Output the (X, Y) coordinate of the center of the cell containing the given text.  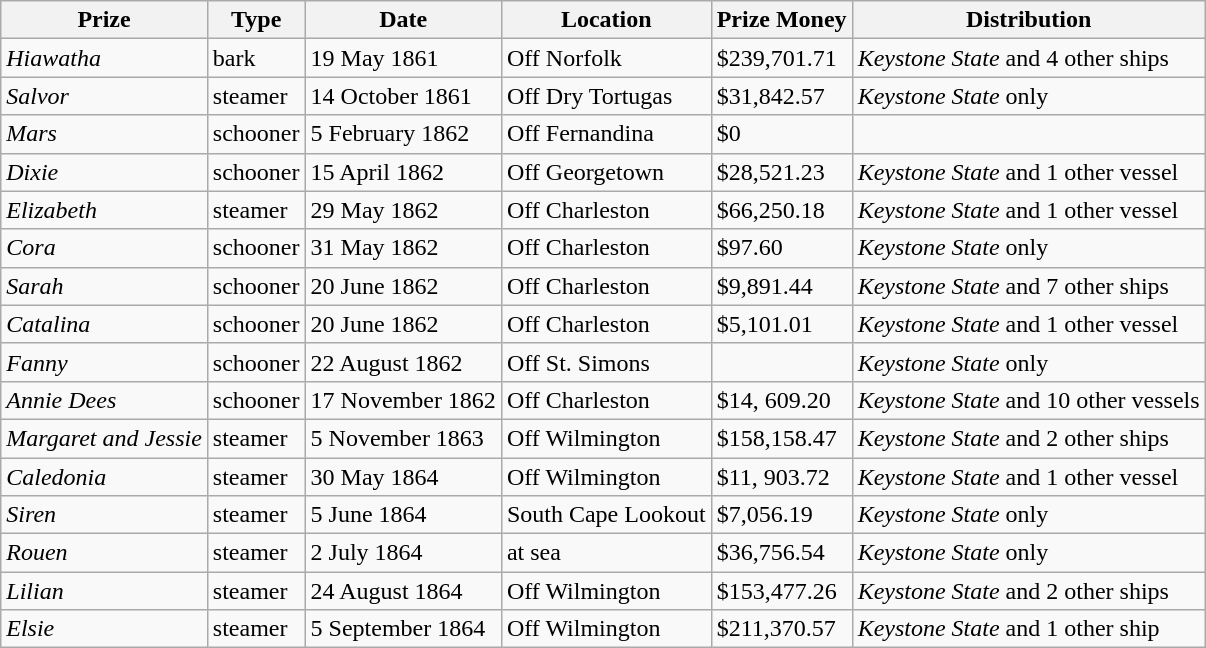
Salvor (104, 96)
30 May 1864 (403, 477)
at sea (606, 553)
$14, 609.20 (782, 400)
South Cape Lookout (606, 515)
$7,056.19 (782, 515)
Siren (104, 515)
29 May 1862 (403, 210)
14 October 1861 (403, 96)
Off Norfolk (606, 58)
Sarah (104, 286)
5 September 1864 (403, 629)
2 July 1864 (403, 553)
$158,158.47 (782, 438)
Caledonia (104, 477)
Off Fernandina (606, 134)
$66,250.18 (782, 210)
Off Dry Tortugas (606, 96)
$211,370.57 (782, 629)
Date (403, 20)
Lilian (104, 591)
Annie Dees (104, 400)
Off St. Simons (606, 362)
Mars (104, 134)
15 April 1862 (403, 172)
5 June 1864 (403, 515)
31 May 1862 (403, 248)
$36,756.54 (782, 553)
Distribution (1028, 20)
$31,842.57 (782, 96)
Cora (104, 248)
Type (256, 20)
$9,891.44 (782, 286)
$11, 903.72 (782, 477)
Elizabeth (104, 210)
17 November 1862 (403, 400)
Rouen (104, 553)
19 May 1861 (403, 58)
$0 (782, 134)
24 August 1864 (403, 591)
Off Georgetown (606, 172)
22 August 1862 (403, 362)
$5,101.01 (782, 324)
$28,521.23 (782, 172)
bark (256, 58)
Keystone State and 10 other vessels (1028, 400)
Prize Money (782, 20)
Dixie (104, 172)
5 November 1863 (403, 438)
$153,477.26 (782, 591)
Keystone State and 1 other ship (1028, 629)
Catalina (104, 324)
Elsie (104, 629)
5 February 1862 (403, 134)
$97.60 (782, 248)
$239,701.71 (782, 58)
Prize (104, 20)
Keystone State and 7 other ships (1028, 286)
Margaret and Jessie (104, 438)
Location (606, 20)
Hiawatha (104, 58)
Fanny (104, 362)
Keystone State and 4 other ships (1028, 58)
